Detect which cell encompasses the target text, then output its [x, y] center coordinate. 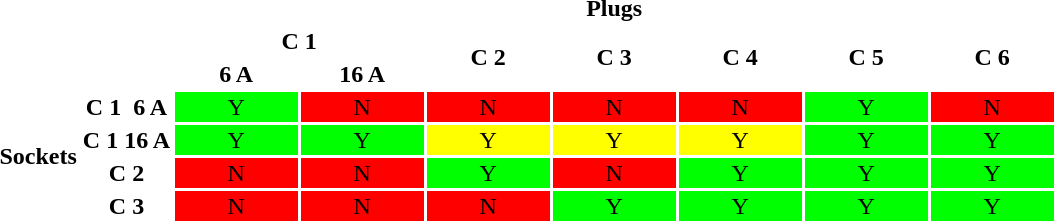
C 1 [300, 41]
C 4 [740, 58]
6 A [236, 74]
C 6 [992, 58]
16 A [362, 74]
C 1 16 A [126, 140]
C 5 [866, 58]
C 1 6 A [126, 107]
